Determine the [X, Y] coordinate at the center of the cell enclosing the given text.  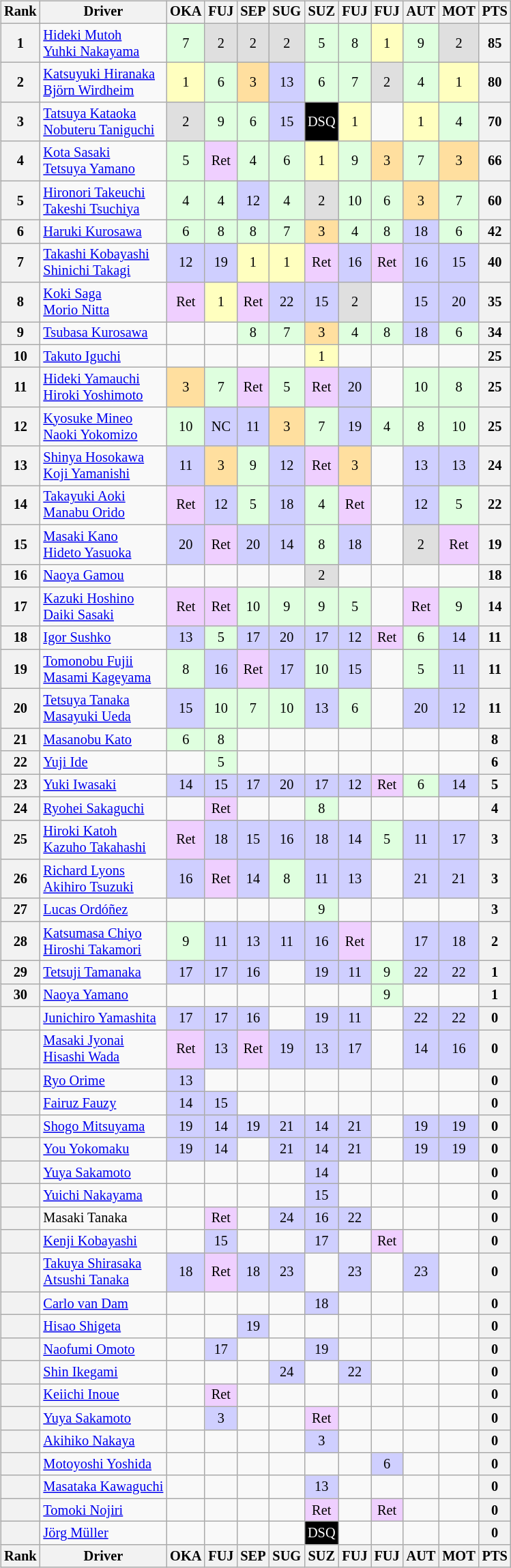
Ryo Orime [104, 1080]
Hideki Yamauchi Hiroki Yoshimoto [104, 387]
Tomoki Nojiri [104, 1510]
Igor Sushko [104, 638]
Katsuyuki Hiranaka Björn Wirdheim [104, 83]
Masaki Jyonai Hisashi Wada [104, 1050]
Hironori Takeuchi Takeshi Tsuchiya [104, 201]
Takashi Kobayashi Shinichi Takagi [104, 263]
35 [495, 302]
85 [495, 43]
60 [495, 201]
26 [20, 879]
Takayuki Aoki Manabu Orido [104, 505]
Naoya Gamou [104, 576]
Akihiko Nakaya [104, 1441]
Takuto Iguchi [104, 356]
80 [495, 83]
Jörg Müller [104, 1533]
Tatsuya Kataoka Nobuteru Taniguchi [104, 122]
Hiroki Katoh Kazuho Takahashi [104, 840]
27 [20, 910]
Masataka Kawaguchi [104, 1487]
Carlo van Dam [104, 1303]
Katsumasa Chiyo Hiroshi Takamori [104, 941]
Tomonobu Fujii Masami Kageyama [104, 669]
Yuji Ide [104, 763]
Yuki Iwasaki [104, 786]
Takuya Shirasaka Atsushi Tanaka [104, 1273]
Haruki Kurosawa [104, 232]
Hisao Shigeta [104, 1327]
Keiichi Inoue [104, 1395]
Kazuki Hoshino Daiki Sasaki [104, 607]
40 [495, 263]
Naoya Yamano [104, 995]
You Yokomaku [104, 1149]
Kenji Kobayashi [104, 1241]
Hideki Mutoh Yuhki Nakayama [104, 43]
30 [20, 995]
Richard Lyons Akihiro Tsuzuki [104, 879]
Tetsuya Tanaka Masayuki Ueda [104, 709]
Lucas Ordóñez [104, 910]
70 [495, 122]
Shinya Hosokawa Koji Yamanishi [104, 466]
Masaki Tanaka [104, 1218]
NC [221, 427]
Kota Sasaki Tetsuya Yamano [104, 161]
42 [495, 232]
66 [495, 161]
Masanobu Kato [104, 739]
Masaki Kano Hideto Yasuoka [104, 544]
Yuichi Nakayama [104, 1196]
29 [20, 973]
Kyosuke Mineo Naoki Yokomizo [104, 427]
Tetsuji Tamanaka [104, 973]
28 [20, 941]
34 [495, 334]
Junichiro Yamashita [104, 1018]
Shogo Mitsuyama [104, 1127]
Fairuz Fauzy [104, 1104]
Shin Ikegami [104, 1372]
Motoyoshi Yoshida [104, 1464]
Naofumi Omoto [104, 1350]
Ryohei Sakaguchi [104, 808]
Tsubasa Kurosawa [104, 334]
Koki Saga Morio Nitta [104, 302]
